Locate the cell with the specified text and output its (x, y) center coordinate. 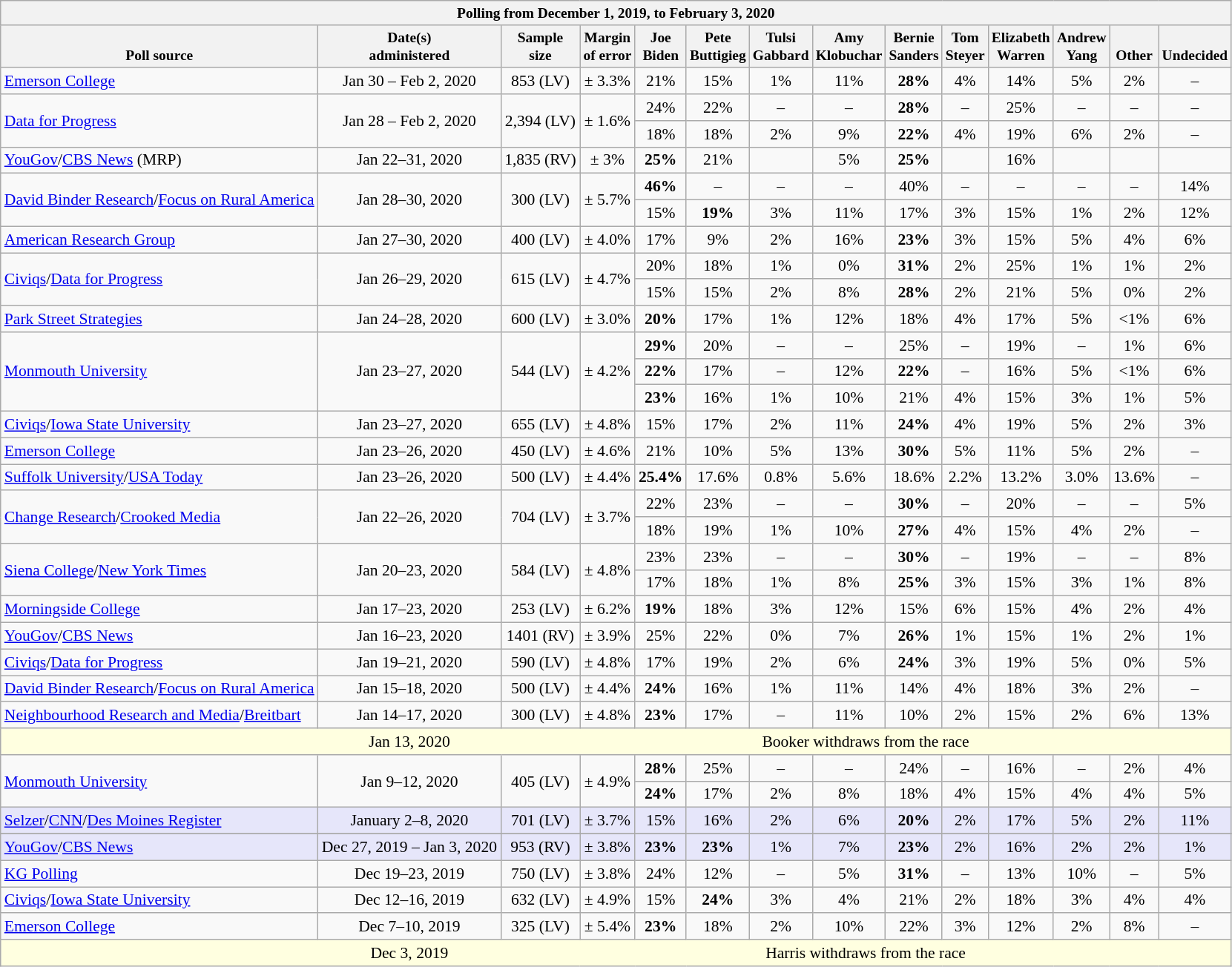
450 (LV) (540, 451)
40% (914, 187)
Neighbourhood Research and Media/Breitbart (159, 716)
AmyKlobuchar (849, 46)
± 4.6% (607, 451)
± 5.4% (607, 927)
Jan 15–18, 2020 (409, 689)
Jan 20–23, 2020 (409, 570)
Harris withdraws from the race (866, 953)
BernieSanders (914, 46)
Dec 27, 2019 – Jan 3, 2020 (409, 848)
PeteButtigieg (718, 46)
Jan 30 – Feb 2, 2020 (409, 82)
± 3.3% (607, 82)
701 (LV) (540, 821)
± 3.0% (607, 319)
590 (LV) (540, 662)
750 (LV) (540, 874)
Polling from December 1, 2019, to February 3, 2020 (616, 13)
Jan 28–30, 2020 (409, 200)
400 (LV) (540, 240)
Jan 17–23, 2020 (409, 610)
Marginof error (607, 46)
544 (LV) (540, 372)
853 (LV) (540, 82)
American Research Group (159, 240)
January 2–8, 2020 (409, 821)
29% (660, 346)
Jan 28 – Feb 2, 2020 (409, 120)
Park Street Strategies (159, 319)
46% (660, 187)
Dec 3, 2019 (409, 953)
25.4% (660, 478)
Jan 24–28, 2020 (409, 319)
1,835 (RV) (540, 160)
3.0% (1081, 478)
Samplesize (540, 46)
704 (LV) (540, 518)
Change Research/Crooked Media (159, 518)
Suffolk University/USA Today (159, 478)
Jan 16–23, 2020 (409, 636)
615 (LV) (540, 279)
Siena College/New York Times (159, 570)
Undecided (1195, 46)
18.6% (914, 478)
5.6% (849, 478)
584 (LV) (540, 570)
405 (LV) (540, 782)
± 3% (607, 160)
JoeBiden (660, 46)
± 1.6% (607, 120)
Jan 22–26, 2020 (409, 518)
325 (LV) (540, 927)
KG Polling (159, 874)
Jan 13, 2020 (409, 742)
Data for Progress (159, 120)
ElizabethWarren (1021, 46)
2.2% (965, 478)
Jan 27–30, 2020 (409, 240)
632 (LV) (540, 900)
Dec 19–23, 2019 (409, 874)
Booker withdraws from the race (866, 742)
± 4.2% (607, 372)
Morningside College (159, 610)
AndrewYang (1081, 46)
± 3.9% (607, 636)
Jan 14–17, 2020 (409, 716)
26% (914, 636)
Jan 22–31, 2020 (409, 160)
Date(s)administered (409, 46)
1401 (RV) (540, 636)
± 5.7% (607, 200)
Dec 7–10, 2019 (409, 927)
± 4.7% (607, 279)
Poll source (159, 46)
Dec 12–16, 2019 (409, 900)
Jan 9–12, 2020 (409, 782)
13.6% (1134, 478)
Jan 19–21, 2020 (409, 662)
0.8% (780, 478)
600 (LV) (540, 319)
YouGov/CBS News (MRP) (159, 160)
17.6% (718, 478)
± 6.2% (607, 610)
Other (1134, 46)
27% (914, 530)
Selzer/CNN/Des Moines Register (159, 821)
± 4.0% (607, 240)
13.2% (1021, 478)
253 (LV) (540, 610)
Jan 26–29, 2020 (409, 279)
TomSteyer (965, 46)
953 (RV) (540, 848)
655 (LV) (540, 425)
2,394 (LV) (540, 120)
TulsiGabbard (780, 46)
